Search for the cell housing the specified text and yield its [x, y] center coordinate. 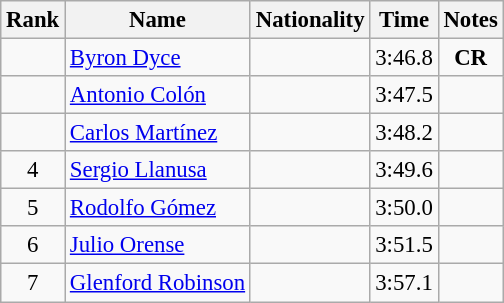
3:46.8 [404, 58]
3:49.6 [404, 170]
3:48.2 [404, 133]
CR [470, 58]
Julio Orense [158, 245]
Name [158, 20]
Byron Dyce [158, 58]
Antonio Colón [158, 95]
3:47.5 [404, 95]
Notes [470, 20]
Carlos Martínez [158, 133]
Nationality [310, 20]
Rank [33, 20]
Time [404, 20]
4 [33, 170]
Sergio Llanusa [158, 170]
6 [33, 245]
3:50.0 [404, 208]
5 [33, 208]
Glenford Robinson [158, 283]
7 [33, 283]
3:57.1 [404, 283]
Rodolfo Gómez [158, 208]
3:51.5 [404, 245]
